Pinpoint the cell where the given text exists, returning its (x, y) midpoint coordinate. 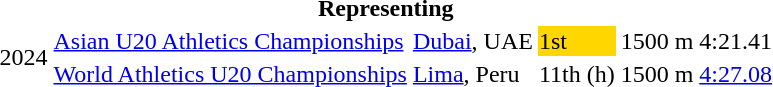
1500 m (657, 41)
Dubai, UAE (472, 41)
Asian U20 Athletics Championships (230, 41)
1st (576, 41)
